Identify which cell holds the provided text, then report its (X, Y) central coordinate. 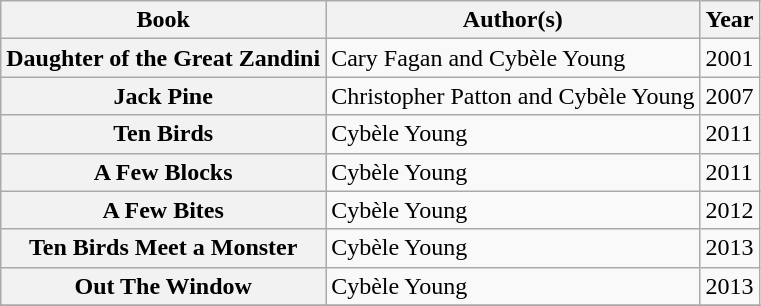
A Few Blocks (164, 172)
2007 (730, 96)
Christopher Patton and Cybèle Young (513, 96)
Ten Birds Meet a Monster (164, 248)
Book (164, 20)
Cary Fagan and Cybèle Young (513, 58)
Daughter of the Great Zandini (164, 58)
Author(s) (513, 20)
Jack Pine (164, 96)
Ten Birds (164, 134)
Year (730, 20)
2001 (730, 58)
2012 (730, 210)
Out The Window (164, 286)
A Few Bites (164, 210)
